Output the (x, y) coordinate of the center of the cell containing the given text.  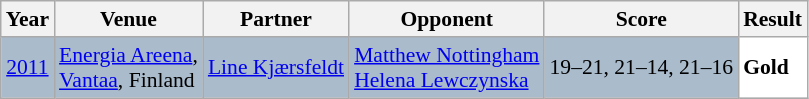
Result (772, 19)
Partner (276, 19)
Year (28, 19)
Line Kjærsfeldt (276, 68)
Matthew Nottingham Helena Lewczynska (446, 68)
Opponent (446, 19)
Venue (128, 19)
Energia Areena,Vantaa, Finland (128, 68)
19–21, 21–14, 21–16 (641, 68)
Score (641, 19)
2011 (28, 68)
Gold (772, 68)
